Pinpoint the cell where the given text exists, returning its (X, Y) midpoint coordinate. 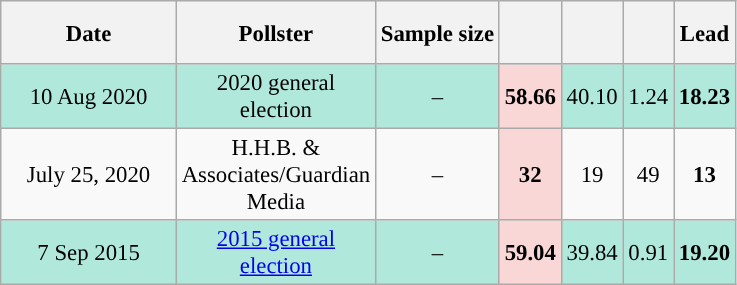
Sample size (437, 32)
H.H.B. & Associates/Guardian Media (276, 175)
40.10 (592, 96)
Date (89, 32)
58.66 (530, 96)
49 (648, 175)
Lead (705, 32)
19 (592, 175)
10 Aug 2020 (89, 96)
7 Sep 2015 (89, 252)
1.24 (648, 96)
19.20 (705, 252)
Pollster (276, 32)
59.04 (530, 252)
39.84 (592, 252)
32 (530, 175)
13 (705, 175)
July 25, 2020 (89, 175)
18.23 (705, 96)
2020 general election (276, 96)
0.91 (648, 252)
2015 general election (276, 252)
